Search for the cell housing the specified text and yield its (X, Y) center coordinate. 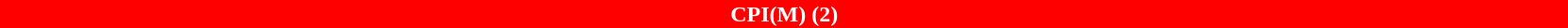
CPI(M) (2) (784, 14)
